Return [x, y] of the center of cell containing provided text 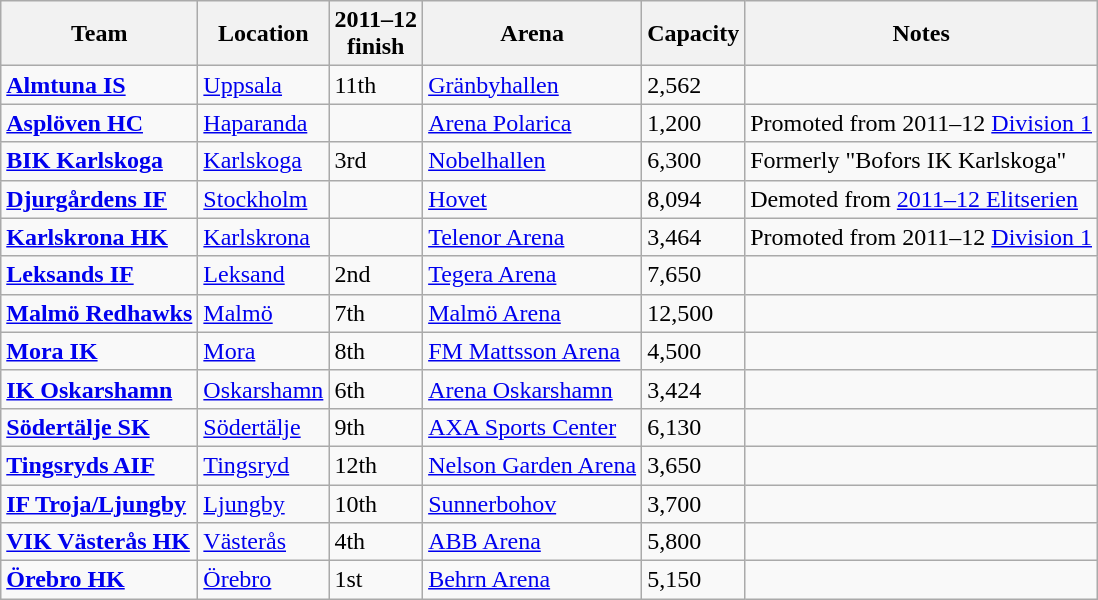
Malmö [264, 313]
Haparanda [264, 123]
4th [376, 542]
3,700 [694, 503]
Malmö Redhawks [100, 313]
10th [376, 503]
Team [100, 34]
6,300 [694, 161]
Behrn Arena [532, 580]
Malmö Arena [532, 313]
3,424 [694, 389]
Tingsryds AIF [100, 465]
Nelson Garden Arena [532, 465]
5,800 [694, 542]
Formerly "Bofors IK Karlskoga" [922, 161]
Sunnerbohov [532, 503]
Gränbyhallen [532, 85]
Ljungby [264, 503]
3,464 [694, 237]
Oskarshamn [264, 389]
Capacity [694, 34]
Arena Polarica [532, 123]
1,200 [694, 123]
7th [376, 313]
Notes [922, 34]
FM Mattsson Arena [532, 351]
Djurgårdens IF [100, 199]
Västerås [264, 542]
Tegera Arena [532, 275]
Leksands IF [100, 275]
1st [376, 580]
8,094 [694, 199]
Location [264, 34]
Karlskoga [264, 161]
3,650 [694, 465]
4,500 [694, 351]
Mora [264, 351]
Asplöven HC [100, 123]
Arena Oskarshamn [532, 389]
Uppsala [264, 85]
8th [376, 351]
6,130 [694, 427]
VIK Västerås HK [100, 542]
6th [376, 389]
Hovet [532, 199]
2,562 [694, 85]
Stockholm [264, 199]
Tingsryd [264, 465]
12th [376, 465]
Karlskrona [264, 237]
BIK Karlskoga [100, 161]
Örebro [264, 580]
2nd [376, 275]
12,500 [694, 313]
11th [376, 85]
Örebro HK [100, 580]
IF Troja/Ljungby [100, 503]
Demoted from 2011–12 Elitserien [922, 199]
Leksand [264, 275]
Södertälje SK [100, 427]
Arena [532, 34]
Nobelhallen [532, 161]
ABB Arena [532, 542]
2011–12finish [376, 34]
3rd [376, 161]
Telenor Arena [532, 237]
Mora IK [100, 351]
Almtuna IS [100, 85]
7,650 [694, 275]
9th [376, 427]
Södertälje [264, 427]
AXA Sports Center [532, 427]
IK Oskarshamn [100, 389]
5,150 [694, 580]
Karlskrona HK [100, 237]
